Determine the (X, Y) coordinate at the center of the cell enclosing the given text.  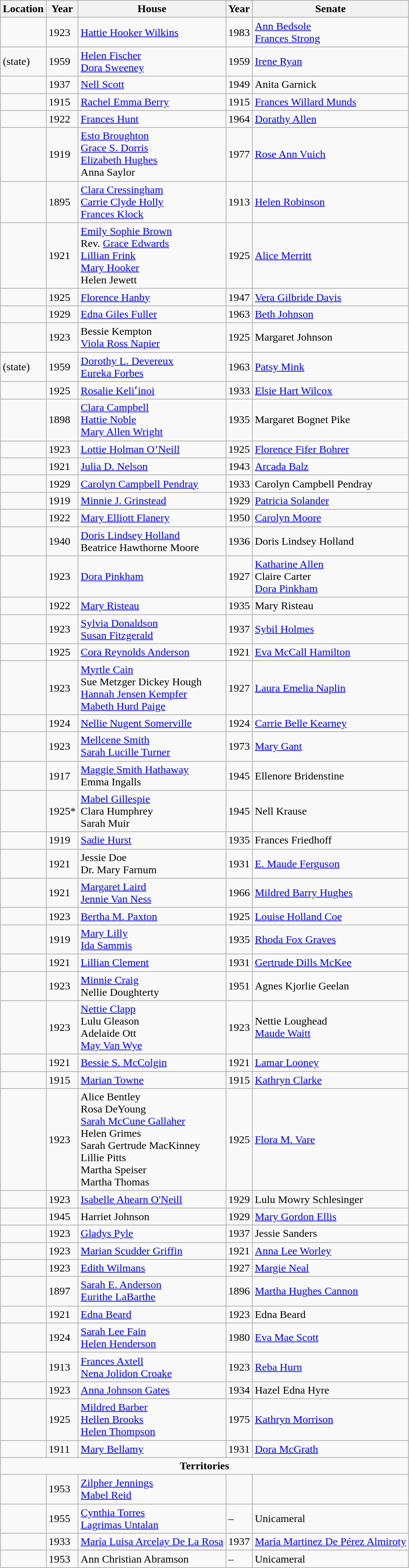
1975 (239, 1419)
Gertrude Dills McKee (331, 962)
Mary Bellamy (152, 1449)
Mary Elliott Flanery (152, 518)
Isabelle Ahearn O'Neill (152, 1199)
Frances Hunt (152, 119)
Anna Lee Worley (331, 1251)
Carolyn Moore (331, 518)
Eva Mae Scott (331, 1337)
Flora M. Vare (331, 1140)
1934 (239, 1390)
1966 (239, 893)
Hattie Hooker Wilkins (152, 32)
Sarah E. AndersonEurithe LaBarthe (152, 1291)
Esto BroughtonGrace S. DorrisElizabeth HughesAnna Saylor (152, 154)
Helen Robinson (331, 202)
1917 (62, 776)
Sylvia DonaldsonSusan Fitzgerald (152, 629)
Nellie Nugent Somerville (152, 723)
Territories (204, 1466)
Lottie Holman O’Neill (152, 449)
Bertha M. Paxton (152, 916)
Nell Scott (152, 85)
Clara CressinghamCarrie Clyde HollyFrances Klock (152, 202)
Rosalie Keliʻinoi (152, 391)
Rachel Emma Berry (152, 102)
Frances AxtellNena Jolidon Croake (152, 1367)
Margie Neal (331, 1268)
Katharine AllenClaire CarterDora Pinkham (331, 577)
Marian Scudder Griffin (152, 1251)
Mellcene SmithSarah Lucille Turner (152, 746)
Frances Willard Munds (331, 102)
Ann BedsoleFrances Strong (331, 32)
Mabel GillespieClara HumphreySarah Muir (152, 811)
1951 (239, 986)
Senate (331, 9)
1925* (62, 811)
1973 (239, 746)
Nettie LougheadMaude Waitt (331, 1027)
Mary LillyIda Sammis (152, 939)
Patricia Solander (331, 501)
Sybil Holmes (331, 629)
Kathryn Morrison (331, 1419)
1940 (62, 541)
House (152, 9)
Edna Giles Fuller (152, 314)
Reba Hurn (331, 1367)
Elsie Hart Wilcox (331, 391)
Ellenore Bridenstine (331, 776)
1911 (62, 1449)
Hazel Edna Hyre (331, 1390)
1897 (62, 1291)
Beth Johnson (331, 314)
Irene Ryan (331, 61)
Cynthia TorresLagrimas Untalan (152, 1518)
Anna Johnson Gates (152, 1390)
E. Maude Ferguson (331, 863)
Ann Christian Abramson (152, 1559)
Mildred BarberHellen BrooksHelen Thompson (152, 1419)
1980 (239, 1337)
Zilpher JenningsMabel Reid (152, 1490)
1950 (239, 518)
María Luisa Arcelay De La Rosa (152, 1542)
1964 (239, 119)
1955 (62, 1518)
Martha Hughes Cannon (331, 1291)
Dorathy Allen (331, 119)
Dora McGrath (331, 1449)
Mildred Barry Hughes (331, 893)
Agnes Kjorlie Geelan (331, 986)
Doris Lindsey Holland (331, 541)
1896 (239, 1291)
Doris Lindsey HollandBeatrice Hawthorne Moore (152, 541)
Bessie S. McColgin (152, 1063)
Nell Krause (331, 811)
1943 (239, 466)
1977 (239, 154)
Lulu Mowry Schlesinger (331, 1199)
1936 (239, 541)
Dora Pinkham (152, 577)
Lamar Looney (331, 1063)
Mary Gordon Ellis (331, 1217)
Frances Friedhoff (331, 840)
Bessie KemptonViola Ross Napier (152, 337)
Clara CampbellHattie NobleMary Allen Wright (152, 420)
Maggie Smith HathawayEmma Ingalls (152, 776)
Minnie CraigNellie Doughterty (152, 986)
Dorothy L. DevereuxEureka Forbes (152, 367)
Location (23, 9)
Edith Wilmans (152, 1268)
Mary Gant (331, 746)
Anita Garnick (331, 85)
1895 (62, 202)
Margaret Johnson (331, 337)
Rhoda Fox Graves (331, 939)
Eva McCall Hamilton (331, 652)
Minnie J. Grinstead (152, 501)
Margaret LairdJennie Van Ness (152, 893)
Sadie Hurst (152, 840)
Alice Merritt (331, 255)
Marian Towne (152, 1080)
Louise Holland Coe (331, 916)
Gladys Pyle (152, 1234)
1898 (62, 420)
Cora Reynolds Anderson (152, 652)
Sarah Lee FainHelen Henderson (152, 1337)
Laura Emelia Naplin (331, 688)
1949 (239, 85)
Florence Fifer Bohrer (331, 449)
Jessie Sanders (331, 1234)
Nettie ClappLulu GleasonAdelaide OttMay Van Wye (152, 1027)
Margaret Bognet Pike (331, 420)
Florence Hanby (152, 297)
Julia D. Nelson (152, 466)
Kathryn Clarke (331, 1080)
Carrie Belle Kearney (331, 723)
María Martinez De Pérez Almiroty (331, 1542)
Alice BentleyRosa DeYoungSarah McCune GallaherHelen GrimesSarah Gertrude MacKinneyLillie PittsMartha SpeiserMartha Thomas (152, 1140)
Rose Ann Vuich (331, 154)
1947 (239, 297)
Helen FischerDora Sweeney (152, 61)
Emily Sophie BrownRev. Grace EdwardsLillian FrinkMary HookerHelen Jewett (152, 255)
Harriet Johnson (152, 1217)
Myrtle CainSue Metzger Dickey HoughHannah Jensen KempferMabeth Hurd Paige (152, 688)
1983 (239, 32)
Jessie DoeDr. Mary Farnum (152, 863)
Vera Gilbride Davis (331, 297)
Patsy Mink (331, 367)
Arcada Balz (331, 466)
Lillian Clement (152, 962)
